Return (X, Y) of the center of cell containing provided text 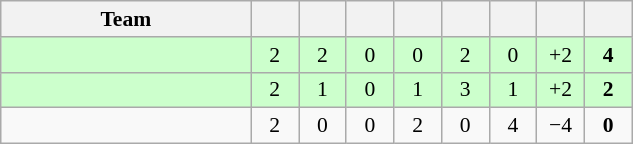
3 (465, 90)
−4 (561, 126)
Team (126, 19)
